Return the [X, Y] coordinate for the center point of the cell that contains the specified text.  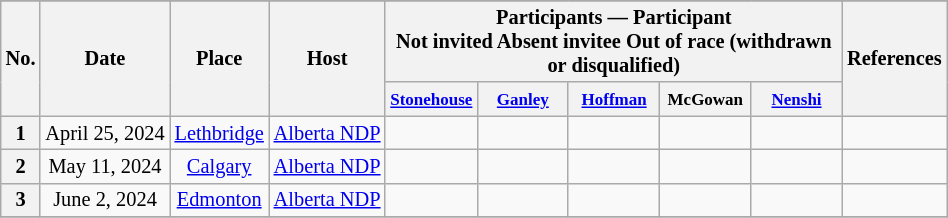
Edmonton [220, 200]
Participants — Participant Not invited Absent invitee Out of race (withdrawn or disqualified) [614, 41]
References [894, 58]
Place [220, 58]
Calgary [220, 166]
No. [21, 58]
Lethbridge [220, 133]
April 25, 2024 [104, 133]
Stonehouse [431, 99]
Ganley [522, 99]
Hoffman [614, 99]
2 [21, 166]
McGowan [706, 99]
3 [21, 200]
Host [328, 58]
Nenshi [796, 99]
Date [104, 58]
June 2, 2024 [104, 200]
May 11, 2024 [104, 166]
1 [21, 133]
